From the cell containing the given text, extract its center point as [X, Y] coordinate. 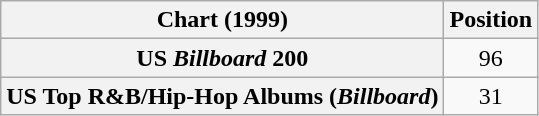
US Top R&B/Hip-Hop Albums (Billboard) [222, 96]
96 [491, 58]
Position [491, 20]
31 [491, 96]
US Billboard 200 [222, 58]
Chart (1999) [222, 20]
